Return [X, Y] of the center of cell containing provided text 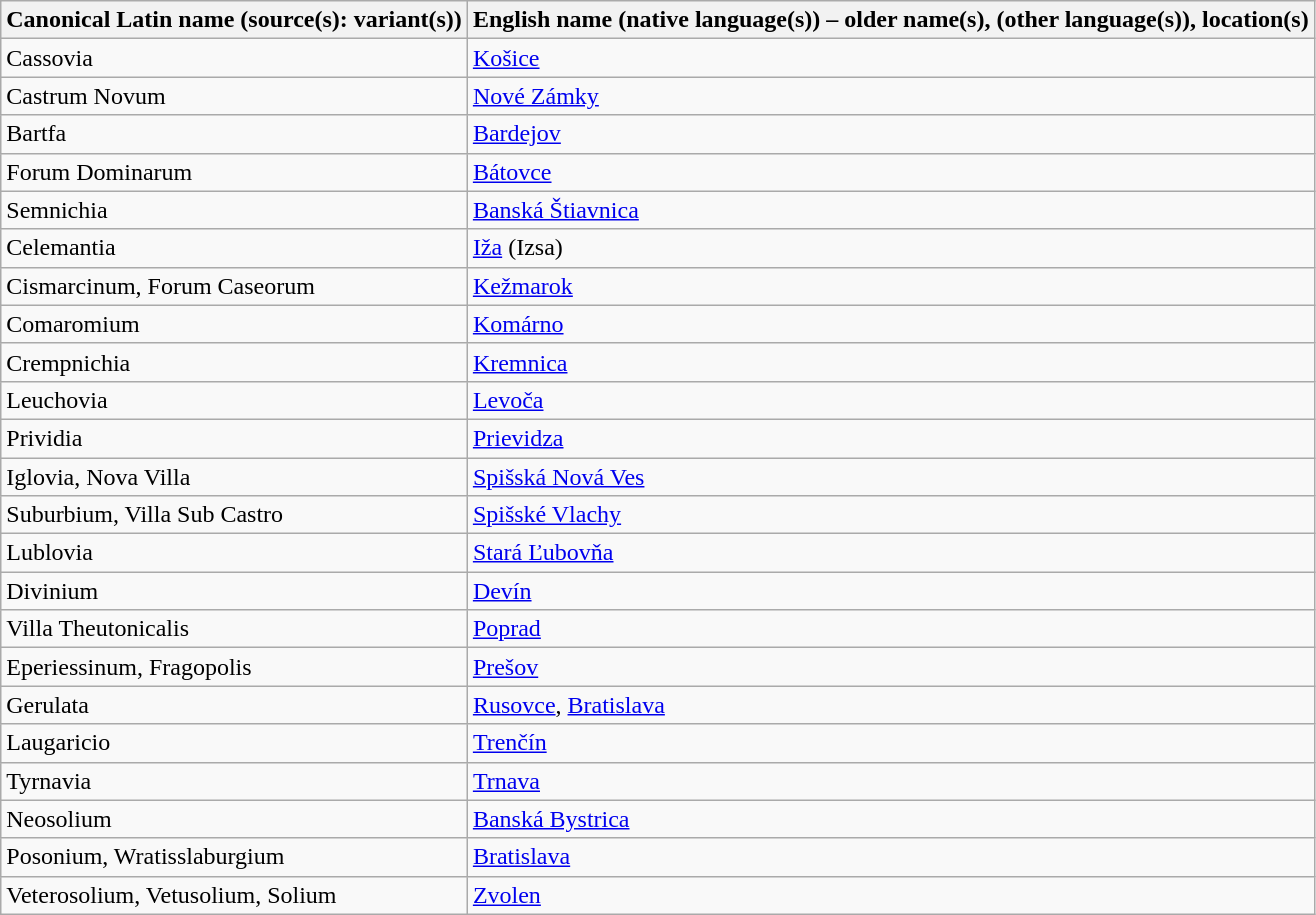
Forum Dominarum [234, 172]
English name (native language(s)) – older name(s), (other language(s)), location(s) [890, 20]
Poprad [890, 629]
Spišské Vlachy [890, 515]
Komárno [890, 324]
Spišská Nová Ves [890, 477]
Veterosolium, Vetusolium, Solium [234, 895]
Iglovia, Nova Villa [234, 477]
Cismarcinum, Forum Caseorum [234, 286]
Cassovia [234, 58]
Nové Zámky [890, 96]
Levoča [890, 400]
Laugaricio [234, 743]
Prešov [890, 667]
Devín [890, 591]
Divinium [234, 591]
Lublovia [234, 553]
Villa Theutonicalis [234, 629]
Košice [890, 58]
Comaromium [234, 324]
Zvolen [890, 895]
Bardejov [890, 134]
Kremnica [890, 362]
Bátovce [890, 172]
Leuchovia [234, 400]
Stará Ľubovňa [890, 553]
Celemantia [234, 248]
Posonium, Wratisslaburgium [234, 857]
Bartfa [234, 134]
Crempnichia [234, 362]
Castrum Novum [234, 96]
Bratislava [890, 857]
Suburbium, Villa Sub Castro [234, 515]
Eperiessinum, Fragopolis [234, 667]
Tyrnavia [234, 781]
Prievidza [890, 438]
Semnichia [234, 210]
Banská Štiavnica [890, 210]
Gerulata [234, 705]
Banská Bystrica [890, 819]
Neosolium [234, 819]
Rusovce, Bratislava [890, 705]
Prividia [234, 438]
Trnava [890, 781]
Iža (Izsa) [890, 248]
Canonical Latin name (source(s): variant(s)) [234, 20]
Kežmarok [890, 286]
Trenčín [890, 743]
